Determine the [X, Y] coordinate at the center of the cell enclosing the given text.  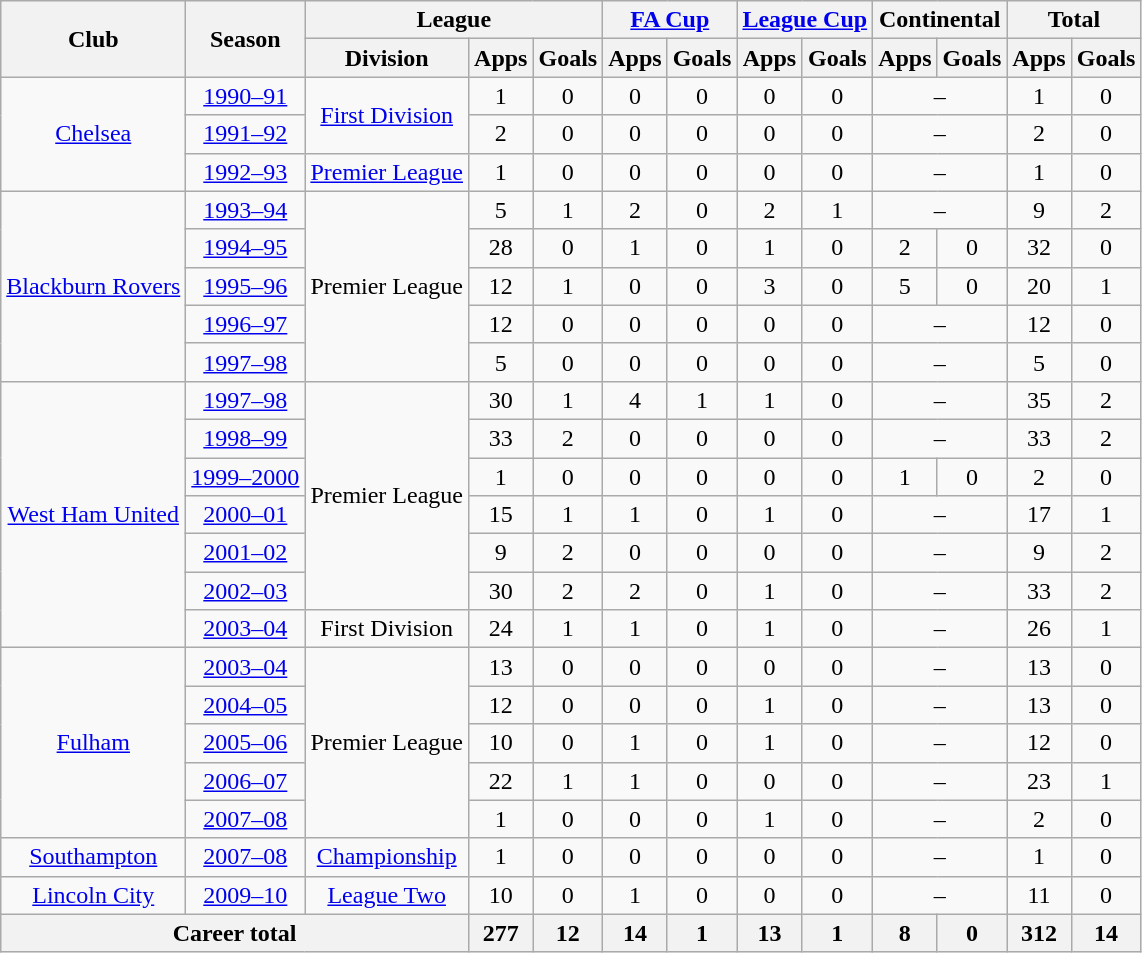
Continental [940, 20]
2000–01 [246, 515]
35 [1039, 400]
League [454, 20]
1998–99 [246, 438]
28 [501, 248]
Blackburn Rovers [94, 286]
Club [94, 39]
24 [501, 629]
1995–96 [246, 286]
22 [501, 781]
Lincoln City [94, 895]
Total [1074, 20]
1994–95 [246, 248]
2004–05 [246, 705]
Southampton [94, 857]
Season [246, 39]
Championship [387, 857]
Division [387, 58]
2005–06 [246, 743]
2006–07 [246, 781]
1990–91 [246, 96]
2001–02 [246, 553]
League Two [387, 895]
2009–10 [246, 895]
2002–03 [246, 591]
277 [501, 933]
Career total [235, 933]
15 [501, 515]
17 [1039, 515]
1993–94 [246, 210]
11 [1039, 895]
8 [905, 933]
FA Cup [670, 20]
26 [1039, 629]
3 [770, 286]
23 [1039, 781]
West Ham United [94, 514]
League Cup [805, 20]
4 [635, 400]
1992–93 [246, 172]
32 [1039, 248]
Chelsea [94, 134]
1999–2000 [246, 477]
1996–97 [246, 324]
Fulham [94, 743]
1991–92 [246, 134]
312 [1039, 933]
20 [1039, 286]
